Locate the cell with the specified text and output its [X, Y] center coordinate. 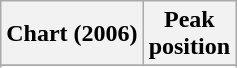
Peakposition [189, 34]
Chart (2006) [72, 34]
